Scan for the cell matching the given text and deliver its [x, y] coordinate at center. 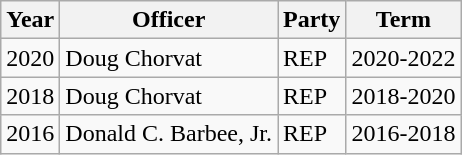
Party [312, 20]
Year [30, 20]
2020-2022 [404, 58]
Term [404, 20]
2016-2018 [404, 134]
Donald C. Barbee, Jr. [169, 134]
2016 [30, 134]
Officer [169, 20]
2018 [30, 96]
2018-2020 [404, 96]
2020 [30, 58]
